Determine the (x, y) coordinate at the center of the cell enclosing the given text.  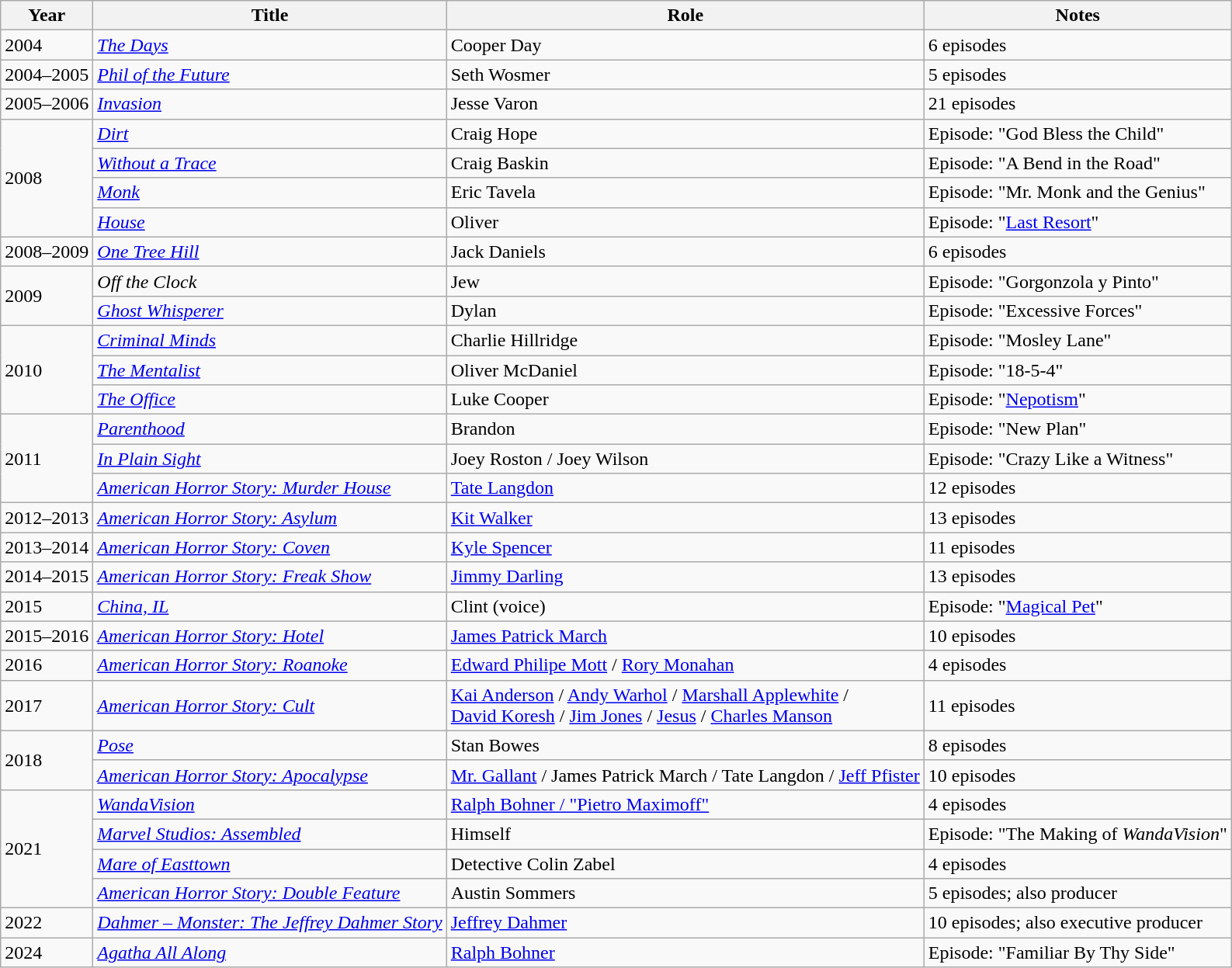
2004–2005 (47, 75)
2011 (47, 459)
Ralph Bohner (685, 952)
2005–2006 (47, 104)
Dahmer – Monster: The Jeffrey Dahmer Story (270, 923)
Brandon (685, 429)
Without a Trace (270, 163)
Charlie Hillridge (685, 340)
American Horror Story: Freak Show (270, 577)
2017 (47, 705)
Luke Cooper (685, 400)
8 episodes (1078, 745)
Criminal Minds (270, 340)
Seth Wosmer (685, 75)
Austin Sommers (685, 893)
Episode: "Magical Pet" (1078, 606)
2014–2015 (47, 577)
Jesse Varon (685, 104)
2012–2013 (47, 518)
2009 (47, 296)
2024 (47, 952)
2004 (47, 45)
American Horror Story: Apocalypse (270, 775)
Mr. Gallant / James Patrick March / Tate Langdon / Jeff Pfister (685, 775)
Dirt (270, 134)
2015 (47, 606)
Episode: "New Plan" (1078, 429)
12 episodes (1078, 488)
The Mentalist (270, 370)
Kai Anderson / Andy Warhol / Marshall Applewhite /David Koresh / Jim Jones / Jesus / Charles Manson (685, 705)
Episode: "Mr. Monk and the Genius" (1078, 193)
American Horror Story: Cult (270, 705)
The Office (270, 400)
James Patrick March (685, 636)
Episode: "18-5-4" (1078, 370)
Cooper Day (685, 45)
Agatha All Along (270, 952)
Jeffrey Dahmer (685, 923)
Eric Tavela (685, 193)
2013–2014 (47, 547)
2015–2016 (47, 636)
Episode: "Gorgonzola y Pinto" (1078, 281)
Phil of the Future (270, 75)
American Horror Story: Roanoke (270, 665)
American Horror Story: Coven (270, 547)
Kyle Spencer (685, 547)
2016 (47, 665)
2008–2009 (47, 252)
Year (47, 16)
Craig Baskin (685, 163)
Episode: "Last Resort" (1078, 222)
Episode: "Nepotism" (1078, 400)
Monk (270, 193)
Kit Walker (685, 518)
Mare of Easttown (270, 864)
Pose (270, 745)
Ghost Whisperer (270, 311)
Edward Philipe Mott / Rory Monahan (685, 665)
Jack Daniels (685, 252)
Jimmy Darling (685, 577)
10 episodes; also executive producer (1078, 923)
5 episodes (1078, 75)
Notes (1078, 16)
Episode: "The Making of WandaVision" (1078, 834)
Himself (685, 834)
Tate Langdon (685, 488)
Clint (voice) (685, 606)
Episode: "Excessive Forces" (1078, 311)
2022 (47, 923)
Jew (685, 281)
Role (685, 16)
Oliver (685, 222)
Off the Clock (270, 281)
2018 (47, 760)
Stan Bowes (685, 745)
5 episodes; also producer (1078, 893)
American Horror Story: Murder House (270, 488)
21 episodes (1078, 104)
Parenthood (270, 429)
2010 (47, 370)
One Tree Hill (270, 252)
Episode: "Familiar By Thy Side" (1078, 952)
Joey Roston / Joey Wilson (685, 459)
Ralph Bohner / "Pietro Maximoff" (685, 804)
Title (270, 16)
Marvel Studios: Assembled (270, 834)
China, IL (270, 606)
Invasion (270, 104)
American Horror Story: Asylum (270, 518)
Craig Hope (685, 134)
Episode: "God Bless the Child" (1078, 134)
Episode: "Crazy Like a Witness" (1078, 459)
2021 (47, 848)
Episode: "A Bend in the Road" (1078, 163)
American Horror Story: Hotel (270, 636)
In Plain Sight (270, 459)
Oliver McDaniel (685, 370)
The Days (270, 45)
House (270, 222)
Detective Colin Zabel (685, 864)
Dylan (685, 311)
WandaVision (270, 804)
American Horror Story: Double Feature (270, 893)
Episode: "Mosley Lane" (1078, 340)
2008 (47, 178)
